Identify which cell holds the provided text, then report its [x, y] central coordinate. 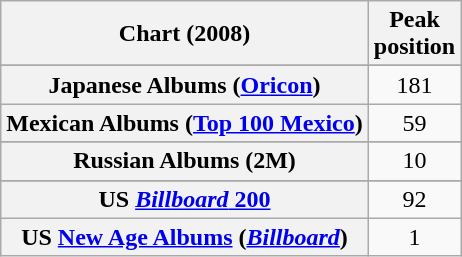
59 [414, 123]
1 [414, 237]
181 [414, 85]
Japanese Albums (Oricon) [185, 85]
US New Age Albums (Billboard) [185, 237]
Mexican Albums (Top 100 Mexico) [185, 123]
92 [414, 199]
10 [414, 161]
Chart (2008) [185, 34]
US Billboard 200 [185, 199]
Peakposition [414, 34]
Russian Albums (2M) [185, 161]
